Detect which cell encompasses the target text, then output its (X, Y) center coordinate. 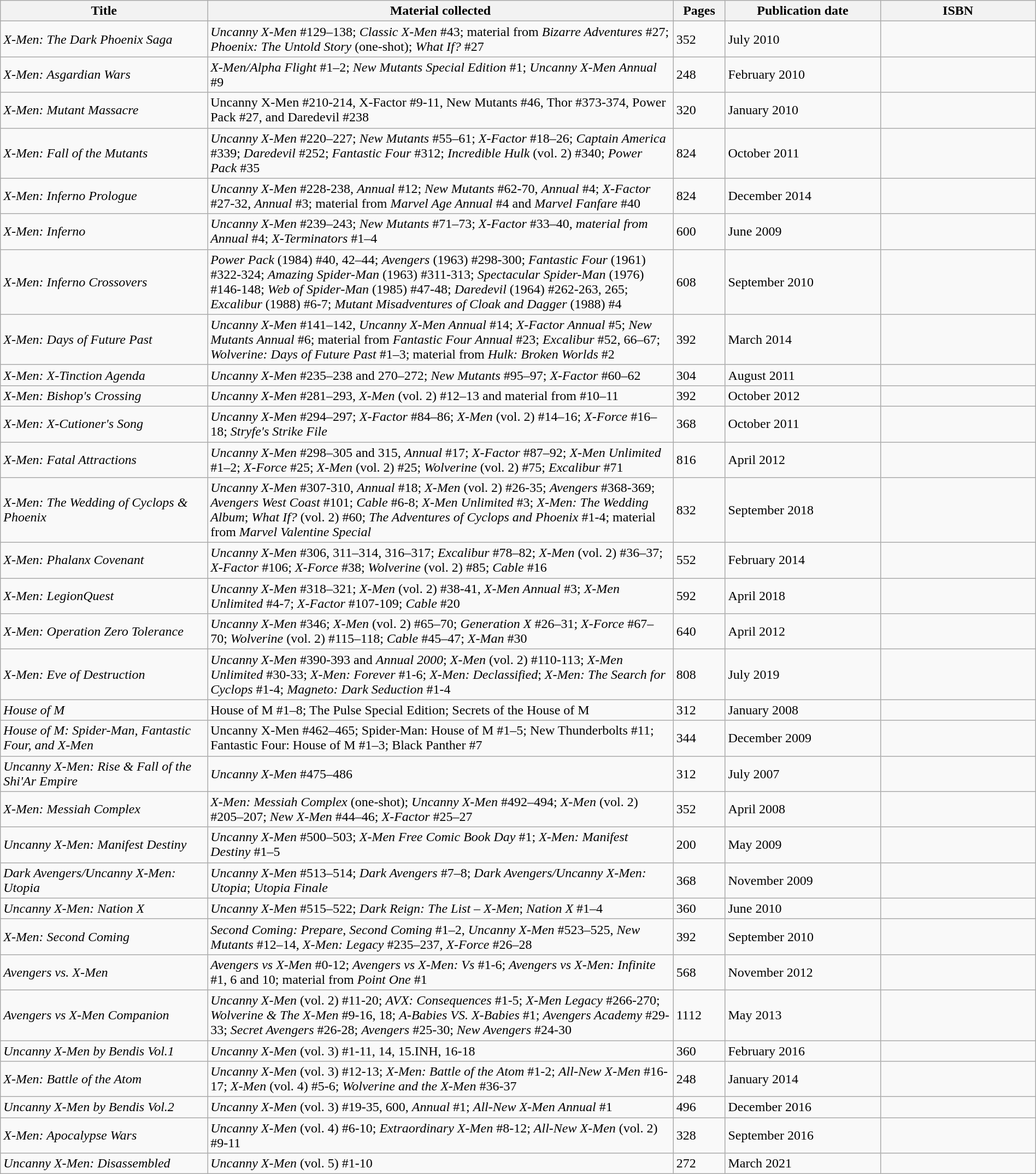
X-Men: Messiah Complex (104, 809)
Uncanny X-Men (vol. 4) #6-10; Extraordinary X-Men #8-12; All-New X-Men (vol. 2) #9-11 (440, 1136)
Uncanny X-Men #210-214, X-Factor #9-11, New Mutants #46, Thor #373-374, Power Pack #27, and Daredevil #238 (440, 110)
Publication date (803, 11)
Material collected (440, 11)
Avengers vs X-Men Companion (104, 1015)
320 (699, 110)
X-Men/Alpha Flight #1–2; New Mutants Special Edition #1; Uncanny X-Men Annual #9 (440, 74)
Avengers vs X-Men #0-12; Avengers vs X-Men: Vs #1-6; Avengers vs X-Men: Infinite #1, 6 and 10; material from Point One #1 (440, 972)
Title (104, 11)
X-Men: X-Tinction Agenda (104, 375)
Uncanny X-Men #294–297; X-Factor #84–86; X-Men (vol. 2) #14–16; X-Force #16–18; Stryfe's Strike File (440, 424)
July 2010 (803, 39)
X-Men: LegionQuest (104, 596)
House of M: Spider-Man, Fantastic Four, and X-Men (104, 738)
Uncanny X-Men: Rise & Fall of the Shi'Ar Empire (104, 774)
Uncanny X-Men #235–238 and 270–272; New Mutants #95–97; X-Factor #60–62 (440, 375)
816 (699, 459)
Uncanny X-Men #513–514; Dark Avengers #7–8; Dark Avengers/Uncanny X-Men: Utopia; Utopia Finale (440, 880)
June 2009 (803, 232)
592 (699, 596)
May 2009 (803, 845)
X-Men: Second Coming (104, 937)
X-Men: Eve of Destruction (104, 674)
1112 (699, 1015)
552 (699, 561)
X-Men: X-Cutioner's Song (104, 424)
Uncanny X-Men #281–293, X-Men (vol. 2) #12–13 and material from #10–11 (440, 396)
Uncanny X-Men #318–321; X-Men (vol. 2) #38-41, X-Men Annual #3; X-Men Unlimited #4-7; X-Factor #107-109; Cable #20 (440, 596)
Avengers vs. X-Men (104, 972)
Uncanny X-Men by Bendis Vol.1 (104, 1051)
December 2009 (803, 738)
Second Coming: Prepare, Second Coming #1–2, Uncanny X-Men #523–525, New Mutants #12–14, X-Men: Legacy #235–237, X-Force #26–28 (440, 937)
568 (699, 972)
X-Men: Days of Future Past (104, 339)
808 (699, 674)
September 2018 (803, 510)
February 2014 (803, 561)
July 2019 (803, 674)
640 (699, 632)
Uncanny X-Men #306, 311–314, 316–317; Excalibur #78–82; X-Men (vol. 2) #36–37; X-Factor #106; X-Force #38; Wolverine (vol. 2) #85; Cable #16 (440, 561)
March 2021 (803, 1164)
X-Men: The Dark Phoenix Saga (104, 39)
November 2009 (803, 880)
January 2008 (803, 710)
Uncanny X-Men by Bendis Vol.2 (104, 1107)
Uncanny X-Men #515–522; Dark Reign: The List – X-Men; Nation X #1–4 (440, 908)
Uncanny X-Men (vol. 3) #19-35, 600, Annual #1; All-New X-Men Annual #1 (440, 1107)
January 2014 (803, 1079)
X-Men: Mutant Massacre (104, 110)
House of M (104, 710)
600 (699, 232)
November 2012 (803, 972)
Uncanny X-Men (vol. 3) #1-11, 14, 15.INH, 16-18 (440, 1051)
December 2016 (803, 1107)
August 2011 (803, 375)
X-Men: Bishop's Crossing (104, 396)
Pages (699, 11)
February 2010 (803, 74)
X-Men: Phalanx Covenant (104, 561)
June 2010 (803, 908)
496 (699, 1107)
Dark Avengers/Uncanny X-Men: Utopia (104, 880)
Uncanny X-Men #475–486 (440, 774)
December 2014 (803, 196)
Uncanny X-Men #239–243; New Mutants #71–73; X-Factor #33–40, material from Annual #4; X-Terminators #1–4 (440, 232)
Uncanny X-Men (vol. 3) #12-13; X-Men: Battle of the Atom #1-2; All-New X-Men #16-17; X-Men (vol. 4) #5-6; Wolverine and the X-Men #36-37 (440, 1079)
Uncanny X-Men #129–138; Classic X-Men #43; material from Bizarre Adventures #27; Phoenix: The Untold Story (one-shot); What If? #27 (440, 39)
April 2018 (803, 596)
House of M #1–8; The Pulse Special Edition; Secrets of the House of M (440, 710)
X-Men: Inferno Prologue (104, 196)
October 2012 (803, 396)
Uncanny X-Men (vol. 5) #1-10 (440, 1164)
September 2016 (803, 1136)
X-Men: Battle of the Atom (104, 1079)
X-Men: Apocalypse Wars (104, 1136)
344 (699, 738)
X-Men: Asgardian Wars (104, 74)
February 2016 (803, 1051)
April 2008 (803, 809)
832 (699, 510)
328 (699, 1136)
200 (699, 845)
X-Men: Fatal Attractions (104, 459)
X-Men: Inferno Crossovers (104, 282)
ISBN (958, 11)
X-Men: The Wedding of Cyclops & Phoenix (104, 510)
608 (699, 282)
January 2010 (803, 110)
Uncanny X-Men #346; X-Men (vol. 2) #65–70; Generation X #26–31; X-Force #67–70; Wolverine (vol. 2) #115–118; Cable #45–47; X-Man #30 (440, 632)
X-Men: Inferno (104, 232)
Uncanny X-Men: Disassembled (104, 1164)
July 2007 (803, 774)
X-Men: Operation Zero Tolerance (104, 632)
March 2014 (803, 339)
Uncanny X-Men #500–503; X-Men Free Comic Book Day #1; X-Men: Manifest Destiny #1–5 (440, 845)
X-Men: Fall of the Mutants (104, 153)
Uncanny X-Men: Manifest Destiny (104, 845)
304 (699, 375)
272 (699, 1164)
May 2013 (803, 1015)
X-Men: Messiah Complex (one-shot); Uncanny X-Men #492–494; X-Men (vol. 2) #205–207; New X-Men #44–46; X-Factor #25–27 (440, 809)
Uncanny X-Men: Nation X (104, 908)
Uncanny X-Men #462–465; Spider-Man: House of M #1–5; New Thunderbolts #11; Fantastic Four: House of M #1–3; Black Panther #7 (440, 738)
